Return [X, Y] of the center of cell containing provided text 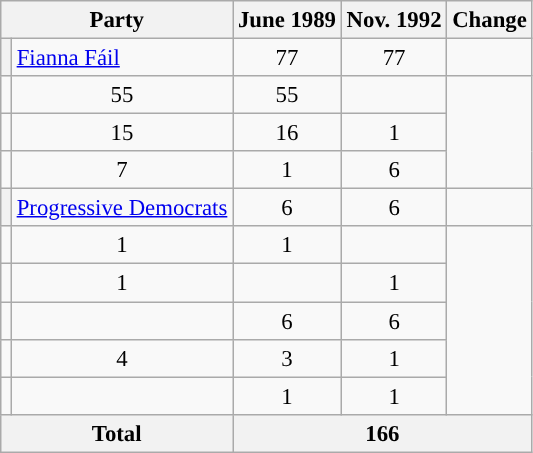
7 [122, 170]
Change [490, 20]
Fianna Fáil [122, 58]
June 1989 [288, 20]
Progressive Democrats [122, 208]
3 [288, 358]
15 [122, 133]
166 [383, 433]
Party [117, 20]
4 [122, 358]
Nov. 1992 [394, 20]
Total [117, 433]
16 [288, 133]
